Find where the given text appears and provide that cell's center as [X, Y] coordinate. 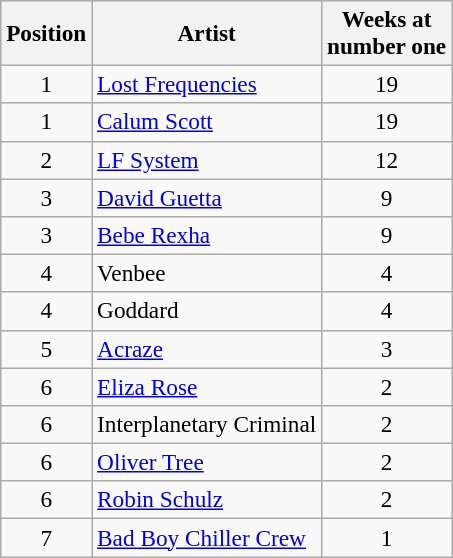
7 [46, 537]
Bebe Rexha [207, 235]
Acraze [207, 349]
Eliza Rose [207, 386]
Bad Boy Chiller Crew [207, 537]
12 [387, 160]
Goddard [207, 311]
David Guetta [207, 197]
Robin Schulz [207, 500]
Venbee [207, 273]
Oliver Tree [207, 462]
Calum Scott [207, 122]
Interplanetary Criminal [207, 424]
Weeks atnumber one [387, 32]
5 [46, 349]
Position [46, 32]
Lost Frequencies [207, 84]
Artist [207, 32]
LF System [207, 160]
